From the cell containing the given text, extract its center point as [X, Y] coordinate. 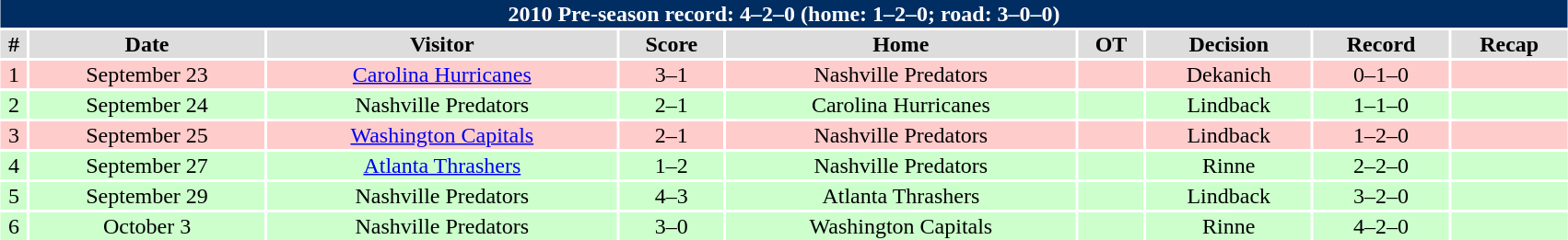
Score [673, 44]
3–2–0 [1381, 196]
Recap [1509, 44]
Decision [1229, 44]
Dekanich [1229, 74]
# [14, 44]
OT [1111, 44]
2–2–0 [1381, 166]
September 23 [147, 74]
4–3 [673, 196]
2 [14, 105]
6 [14, 226]
Visitor [442, 44]
1–2–0 [1381, 135]
Record [1381, 44]
3–1 [673, 74]
1–2 [673, 166]
3–0 [673, 226]
4–2–0 [1381, 226]
Date [147, 44]
5 [14, 196]
2010 Pre-season record: 4–2–0 (home: 1–2–0; road: 3–0–0) [784, 14]
4 [14, 166]
September 29 [147, 196]
October 3 [147, 226]
September 25 [147, 135]
3 [14, 135]
0–1–0 [1381, 74]
Home [901, 44]
1 [14, 74]
September 24 [147, 105]
1–1–0 [1381, 105]
September 27 [147, 166]
